Return [X, Y] of the center of cell containing provided text 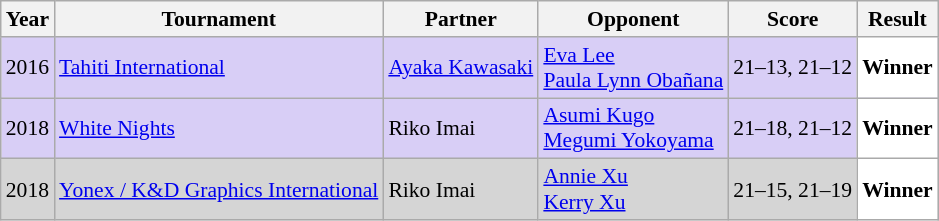
Ayaka Kawasaki [460, 68]
21–13, 21–12 [792, 68]
Annie Xu Kerry Xu [633, 190]
Year [28, 19]
Yonex / K&D Graphics International [218, 190]
2016 [28, 68]
Score [792, 19]
Partner [460, 19]
Opponent [633, 19]
21–15, 21–19 [792, 190]
Tahiti International [218, 68]
21–18, 21–12 [792, 128]
Result [898, 19]
Eva Lee Paula Lynn Obañana [633, 68]
Tournament [218, 19]
Asumi Kugo Megumi Yokoyama [633, 128]
White Nights [218, 128]
